Capture the cell that displays the provided text and extract its [X, Y] central coordinate. 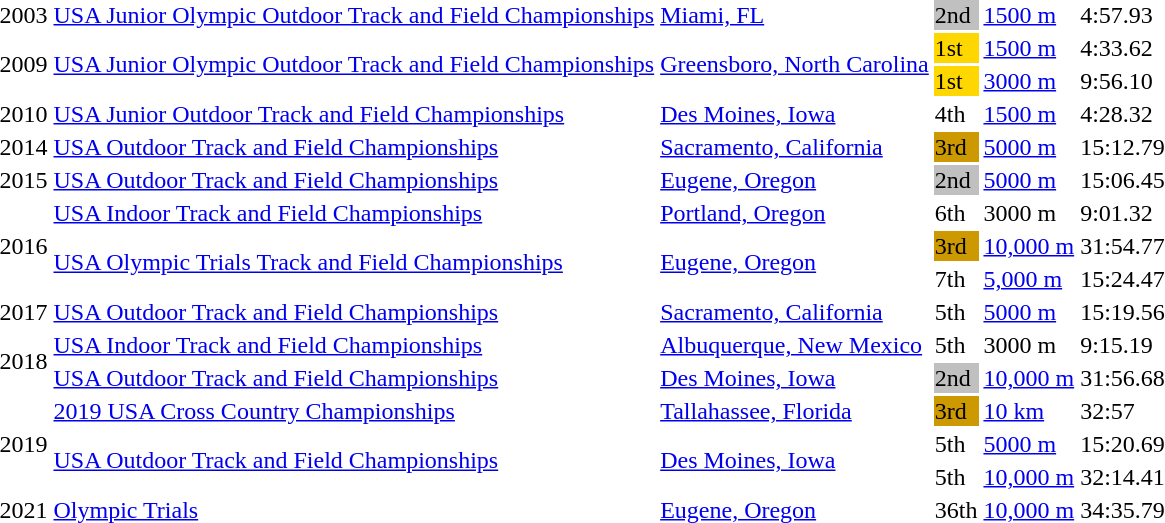
USA Olympic Trials Track and Field Championships [354, 262]
10 km [1029, 411]
2019 USA Cross Country Championships [354, 411]
USA Junior Outdoor Track and Field Championships [354, 114]
Portland, Oregon [795, 213]
Albuquerque, New Mexico [795, 345]
Tallahassee, Florida [795, 411]
4th [956, 114]
7th [956, 279]
Miami, FL [795, 15]
5,000 m [1029, 279]
Greensboro, North Carolina [795, 64]
6th [956, 213]
